Pinpoint the cell where the given text exists, returning its (X, Y) midpoint coordinate. 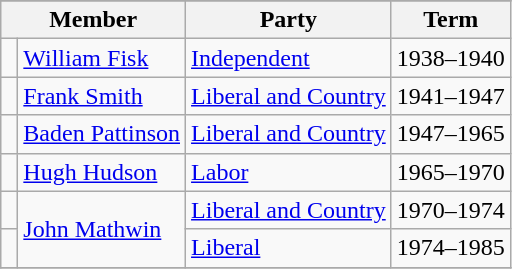
Labor (289, 172)
Hugh Hudson (102, 172)
1941–1947 (450, 96)
Baden Pattinson (102, 134)
1970–1974 (450, 210)
Liberal (289, 248)
1947–1965 (450, 134)
Party (289, 20)
Independent (289, 58)
1974–1985 (450, 248)
1938–1940 (450, 58)
Member (94, 20)
William Fisk (102, 58)
John Mathwin (102, 229)
Term (450, 20)
1965–1970 (450, 172)
Frank Smith (102, 96)
